Search for the cell housing the specified text and yield its (x, y) center coordinate. 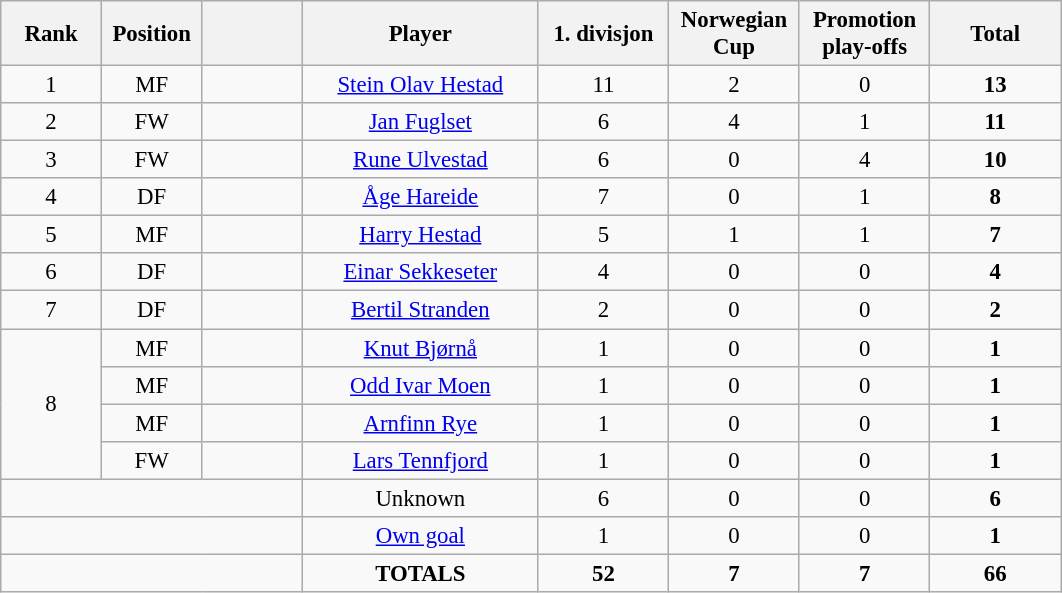
Åge Hareide (421, 197)
Rune Ulvestad (421, 160)
52 (604, 573)
66 (996, 573)
Unknown (421, 498)
Promotion play-offs (864, 34)
Player (421, 34)
Total (996, 34)
10 (996, 160)
1. divisjon (604, 34)
13 (996, 85)
Odd Ivar Moen (421, 385)
Bertil Stranden (421, 310)
Einar Sekkeseter (421, 273)
TOTALS (421, 573)
Rank (52, 34)
Stein Olav Hestad (421, 85)
Knut Bjørnå (421, 348)
Harry Hestad (421, 235)
Arnfinn Rye (421, 423)
Lars Tennfjord (421, 460)
3 (52, 160)
Jan Fuglset (421, 122)
Own goal (421, 536)
Position (152, 34)
Norwegian Cup (734, 34)
